Output the [X, Y] coordinate of the center of the cell containing the given text.  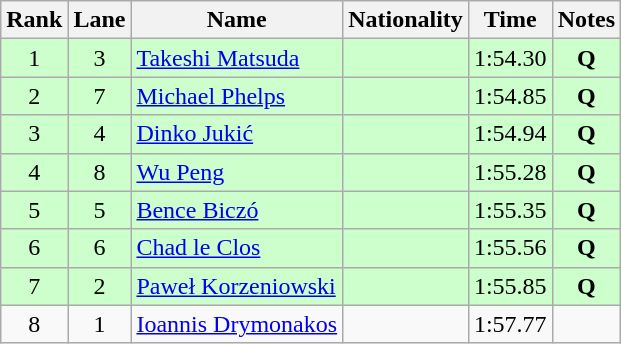
1:57.77 [510, 324]
Paweł Korzeniowski [237, 286]
Rank [34, 20]
Dinko Jukić [237, 134]
Notes [586, 20]
Chad le Clos [237, 248]
Wu Peng [237, 172]
1:55.85 [510, 286]
Name [237, 20]
1:54.94 [510, 134]
Time [510, 20]
Ioannis Drymonakos [237, 324]
Lane [100, 20]
1:54.85 [510, 96]
1:55.56 [510, 248]
Nationality [406, 20]
1:55.35 [510, 210]
1:55.28 [510, 172]
1:54.30 [510, 58]
Bence Biczó [237, 210]
Michael Phelps [237, 96]
Takeshi Matsuda [237, 58]
